Locate the cell with the specified text and output its [X, Y] center coordinate. 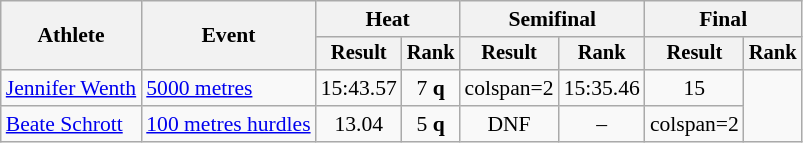
DNF [510, 124]
Heat [388, 19]
15:43.57 [359, 88]
Beate Schrott [71, 124]
– [602, 124]
Jennifer Wenth [71, 88]
15 [694, 88]
100 metres hurdles [228, 124]
13.04 [359, 124]
Event [228, 36]
7 q [431, 88]
5000 metres [228, 88]
Athlete [71, 36]
Final [724, 19]
15:35.46 [602, 88]
Semifinal [552, 19]
5 q [431, 124]
